Return the [x, y] coordinate for the center point of the cell that contains the specified text.  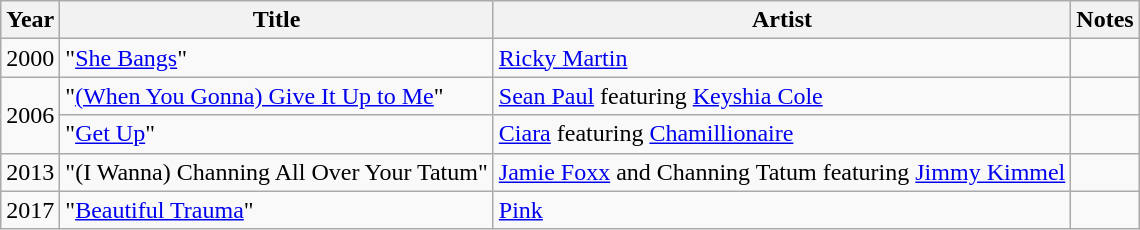
"She Bangs" [276, 58]
2006 [30, 115]
2000 [30, 58]
Year [30, 20]
Artist [782, 20]
Pink [782, 210]
2017 [30, 210]
Ricky Martin [782, 58]
Sean Paul featuring Keyshia Cole [782, 96]
Title [276, 20]
"Get Up" [276, 134]
Ciara featuring Chamillionaire [782, 134]
"Beautiful Trauma" [276, 210]
2013 [30, 172]
"(I Wanna) Channing All Over Your Tatum" [276, 172]
"(When You Gonna) Give It Up to Me" [276, 96]
Jamie Foxx and Channing Tatum featuring Jimmy Kimmel [782, 172]
Notes [1105, 20]
